Output the [X, Y] coordinate of the center of the cell containing the given text.  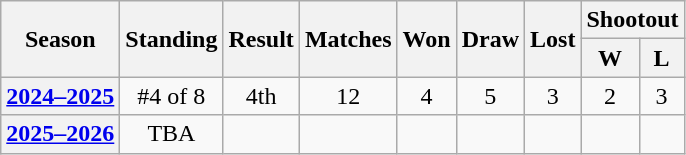
TBA [172, 134]
Lost [553, 39]
Standing [172, 39]
5 [490, 96]
4 [426, 96]
Matches [348, 39]
W [610, 58]
L [662, 58]
Season [60, 39]
Draw [490, 39]
Won [426, 39]
#4 of 8 [172, 96]
2024–2025 [60, 96]
12 [348, 96]
2 [610, 96]
Shootout [632, 20]
2025–2026 [60, 134]
Result [261, 39]
4th [261, 96]
